Search for the cell housing the specified text and yield its (x, y) center coordinate. 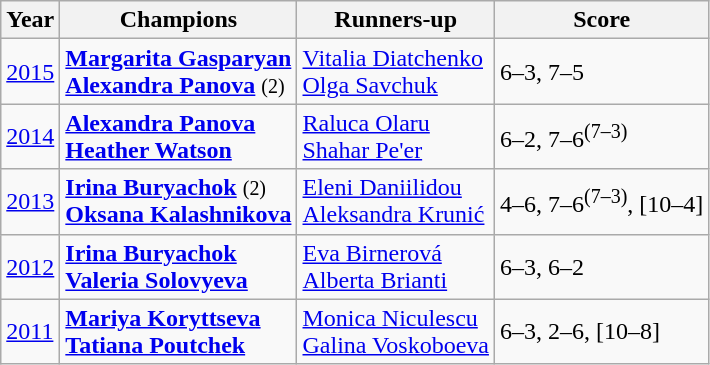
Alexandra Panova Heather Watson (178, 136)
Irina Buryachok Valeria Solovyeva (178, 266)
4–6, 7–6(7–3), [10–4] (601, 202)
Raluca Olaru Shahar Pe'er (396, 136)
Champions (178, 20)
Year (30, 20)
2013 (30, 202)
Runners-up (396, 20)
2015 (30, 72)
2014 (30, 136)
6–3, 7–5 (601, 72)
Margarita Gasparyan Alexandra Panova (2) (178, 72)
6–3, 6–2 (601, 266)
Vitalia Diatchenko Olga Savchuk (396, 72)
6–2, 7–6(7–3) (601, 136)
Score (601, 20)
2011 (30, 332)
Mariya Koryttseva Tatiana Poutchek (178, 332)
Monica Niculescu Galina Voskoboeva (396, 332)
2012 (30, 266)
Eleni Daniilidou Aleksandra Krunić (396, 202)
Eva Birnerová Alberta Brianti (396, 266)
Irina Buryachok (2) Oksana Kalashnikova (178, 202)
6–3, 2–6, [10–8] (601, 332)
